Return the (x, y) coordinate for the center point of the cell that contains the specified text.  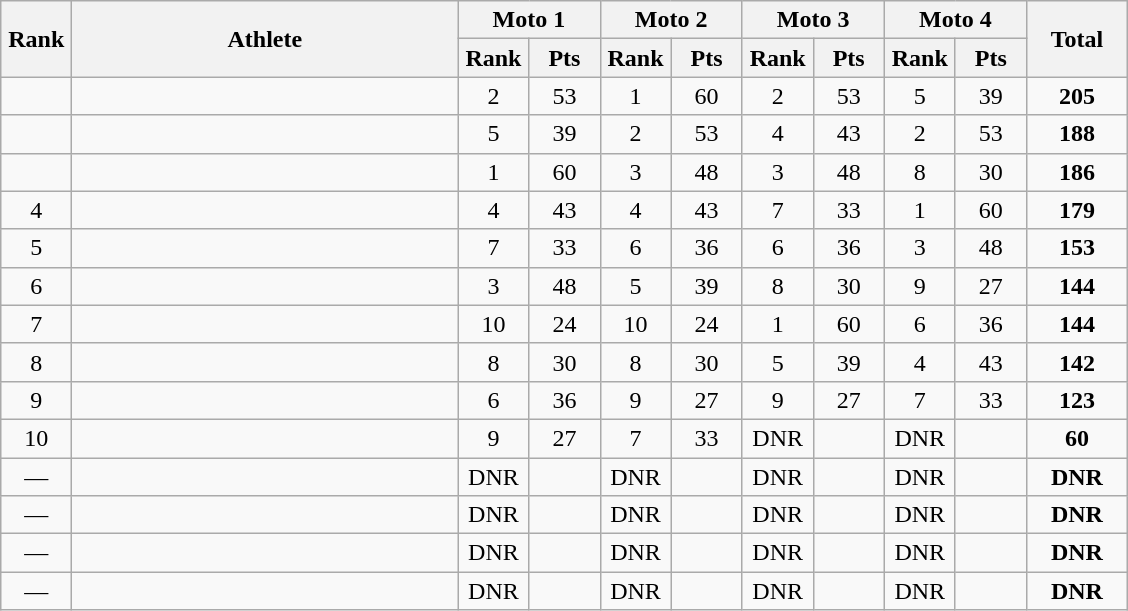
153 (1076, 248)
123 (1076, 400)
186 (1076, 172)
Total (1076, 39)
Moto 2 (671, 20)
179 (1076, 210)
205 (1076, 96)
Moto 4 (955, 20)
Moto 3 (813, 20)
188 (1076, 134)
Moto 1 (529, 20)
142 (1076, 362)
Athlete (265, 39)
